For the text-containing cell, return its midpoint in [X, Y] coordinate format. 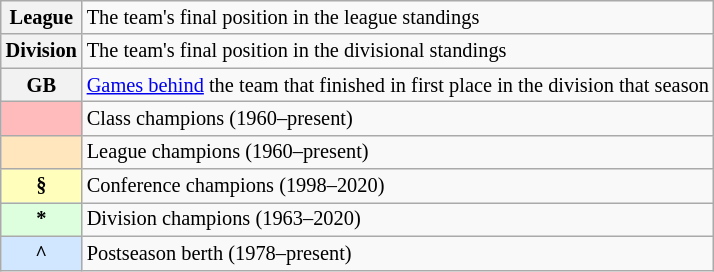
Division champions (1963–2020) [398, 219]
^ [42, 253]
GB [42, 85]
The team's final position in the league standings [398, 17]
Postseason berth (1978–present) [398, 253]
League champions (1960–present) [398, 152]
§ [42, 186]
Conference champions (1998–2020) [398, 186]
Class champions (1960–present) [398, 118]
The team's final position in the divisional standings [398, 51]
* [42, 219]
Division [42, 51]
Games behind the team that finished in first place in the division that season [398, 85]
League [42, 17]
